Return the [x, y] coordinate for the center point of the cell that contains the specified text.  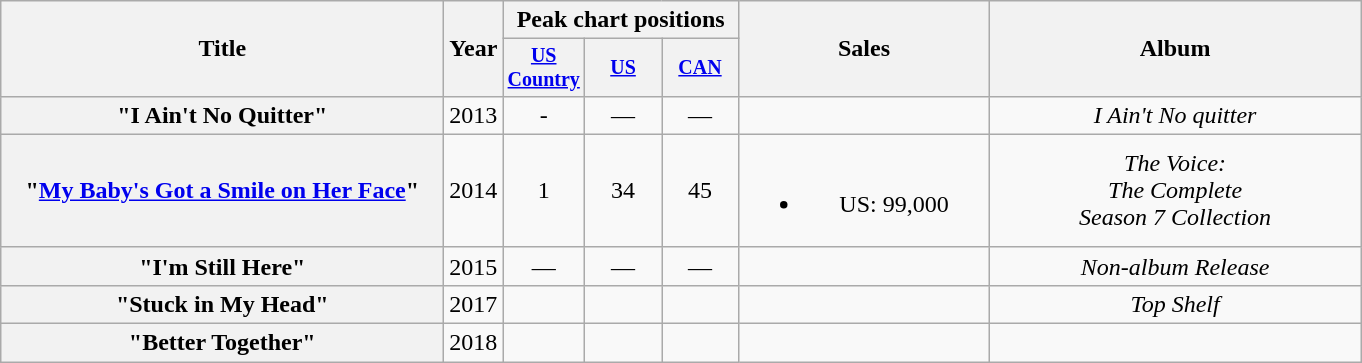
"Stuck in My Head" [222, 304]
34 [624, 190]
"I Ain't No Quitter" [222, 115]
- [544, 115]
"Better Together" [222, 343]
1 [544, 190]
45 [700, 190]
CAN [700, 68]
2017 [474, 304]
Non-album Release [1176, 266]
Peak chart positions [621, 20]
2015 [474, 266]
US [624, 68]
Year [474, 49]
The Voice:The CompleteSeason 7 Collection [1176, 190]
US: 99,000 [864, 190]
I Ain't No quitter [1176, 115]
USCountry [544, 68]
Top Shelf [1176, 304]
2013 [474, 115]
2014 [474, 190]
2018 [474, 343]
"I'm Still Here" [222, 266]
"My Baby's Got a Smile on Her Face" [222, 190]
Title [222, 49]
Sales [864, 49]
Album [1176, 49]
